Pinpoint the cell where the given text exists, returning its (x, y) midpoint coordinate. 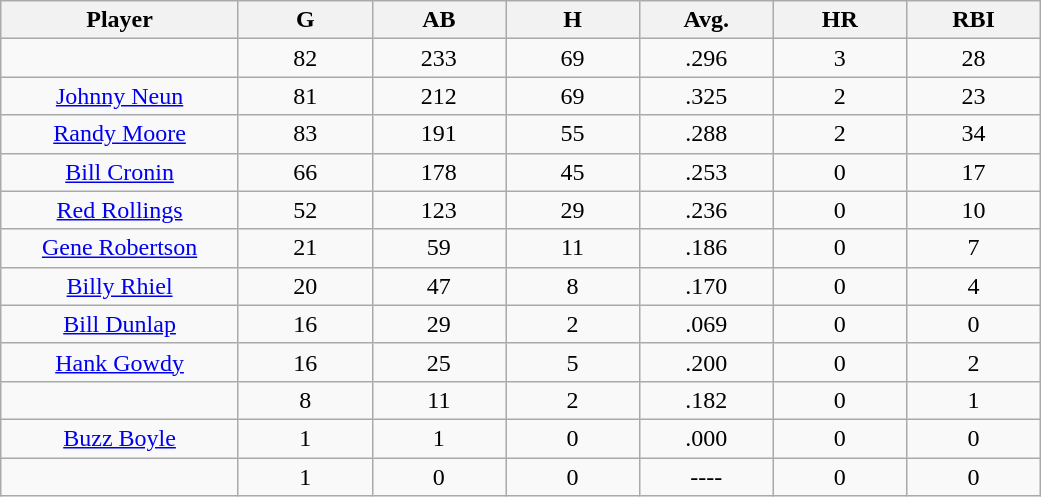
Hank Gowdy (120, 362)
Red Rollings (120, 210)
.186 (706, 248)
55 (573, 134)
20 (305, 286)
Randy Moore (120, 134)
.170 (706, 286)
45 (573, 172)
Gene Robertson (120, 248)
Bill Dunlap (120, 324)
21 (305, 248)
233 (439, 58)
25 (439, 362)
AB (439, 20)
28 (974, 58)
83 (305, 134)
123 (439, 210)
Johnny Neun (120, 96)
.000 (706, 438)
.182 (706, 400)
Bill Cronin (120, 172)
.200 (706, 362)
82 (305, 58)
.296 (706, 58)
RBI (974, 20)
59 (439, 248)
HR (840, 20)
.253 (706, 172)
5 (573, 362)
Avg. (706, 20)
52 (305, 210)
34 (974, 134)
81 (305, 96)
3 (840, 58)
191 (439, 134)
.236 (706, 210)
10 (974, 210)
Player (120, 20)
66 (305, 172)
Buzz Boyle (120, 438)
.325 (706, 96)
4 (974, 286)
7 (974, 248)
212 (439, 96)
.288 (706, 134)
---- (706, 477)
H (573, 20)
Billy Rhiel (120, 286)
G (305, 20)
.069 (706, 324)
23 (974, 96)
47 (439, 286)
178 (439, 172)
17 (974, 172)
